Search for the cell housing the specified text and yield its [x, y] center coordinate. 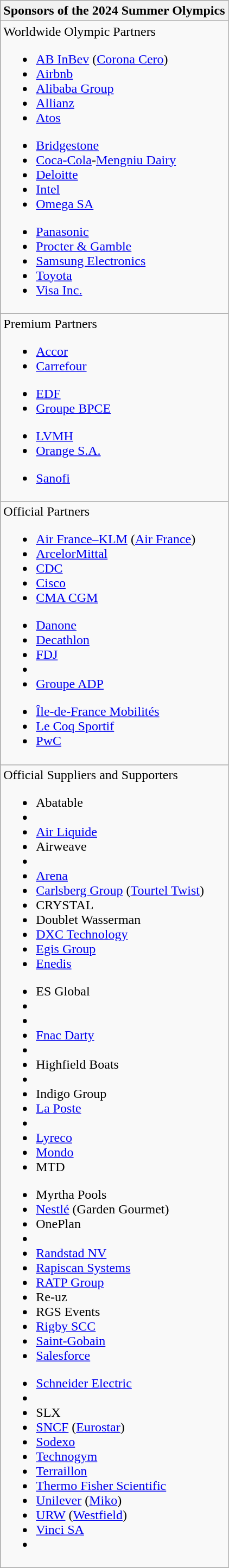
Sponsors of the 2024 Summer Olympics [114, 11]
Official Partners Air France–KLM (Air France)ArcelorMittalCDCCiscoCMA CGMDanoneDecathlonFDJGroupe ADPÎle-de-France MobilitésLe Coq SportifPwC [114, 633]
Premium Partners AccorCarrefourEDFGroupe BPCELVMHOrange S.A.Sanofi [114, 408]
